Provide the [x, y] coordinate of the cell's center where the given text is located.  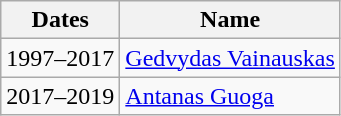
Antanas Guoga [230, 96]
1997–2017 [60, 58]
Gedvydas Vainauskas [230, 58]
2017–2019 [60, 96]
Name [230, 20]
Dates [60, 20]
